Pinpoint the cell where the given text exists, returning its [X, Y] midpoint coordinate. 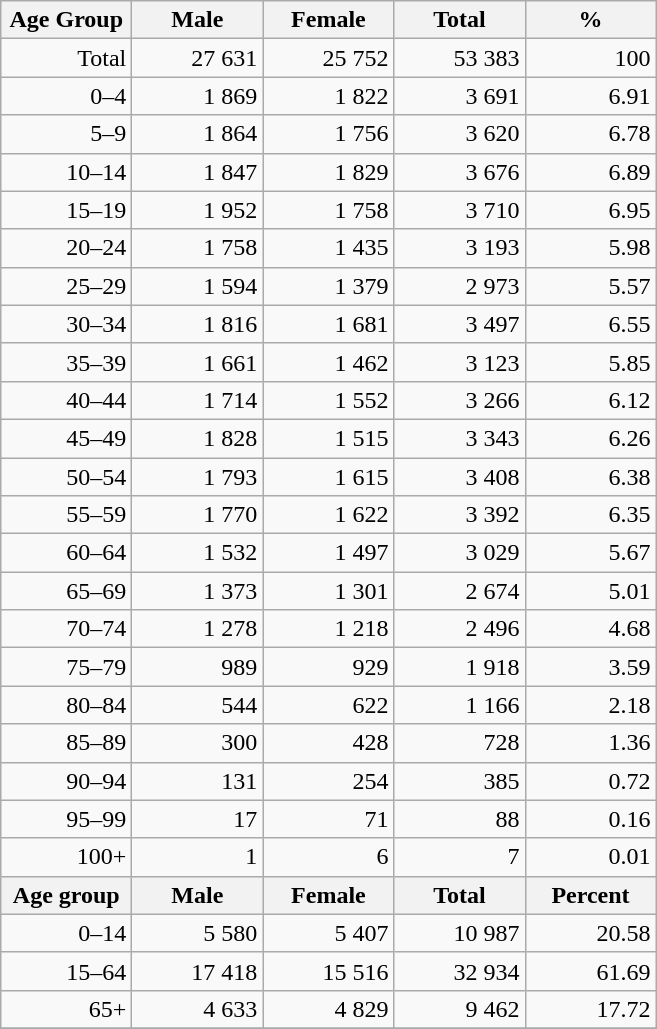
1 166 [460, 705]
5.85 [590, 362]
728 [460, 743]
3 620 [460, 134]
1 793 [198, 477]
15–19 [66, 210]
55–59 [66, 515]
1.36 [590, 743]
6 [328, 857]
10–14 [66, 172]
3 193 [460, 248]
1 373 [198, 591]
40–44 [66, 400]
6.89 [590, 172]
3 392 [460, 515]
6.38 [590, 477]
6.55 [590, 324]
5 580 [198, 933]
4.68 [590, 629]
Age Group [66, 20]
5 407 [328, 933]
9 462 [460, 1009]
622 [328, 705]
0–14 [66, 933]
1 301 [328, 591]
1 462 [328, 362]
30–34 [66, 324]
95–99 [66, 819]
3.59 [590, 667]
Age group [66, 895]
6.95 [590, 210]
1 594 [198, 286]
32 934 [460, 971]
1 435 [328, 248]
1 829 [328, 172]
5.01 [590, 591]
100+ [66, 857]
88 [460, 819]
2 496 [460, 629]
65–69 [66, 591]
35–39 [66, 362]
3 266 [460, 400]
1 278 [198, 629]
428 [328, 743]
3 676 [460, 172]
254 [328, 781]
70–74 [66, 629]
1 497 [328, 553]
75–79 [66, 667]
61.69 [590, 971]
20–24 [66, 248]
5–9 [66, 134]
1 847 [198, 172]
1 822 [328, 96]
0–4 [66, 96]
1 770 [198, 515]
100 [590, 58]
85–89 [66, 743]
45–49 [66, 438]
17 418 [198, 971]
989 [198, 667]
1 532 [198, 553]
131 [198, 781]
17 [198, 819]
1 952 [198, 210]
1 756 [328, 134]
1 918 [460, 667]
3 497 [460, 324]
4 829 [328, 1009]
53 383 [460, 58]
1 218 [328, 629]
3 343 [460, 438]
2.18 [590, 705]
544 [198, 705]
3 408 [460, 477]
1 515 [328, 438]
1 869 [198, 96]
25 752 [328, 58]
385 [460, 781]
60–64 [66, 553]
% [590, 20]
65+ [66, 1009]
50–54 [66, 477]
25–29 [66, 286]
7 [460, 857]
1 615 [328, 477]
15–64 [66, 971]
20.58 [590, 933]
6.91 [590, 96]
15 516 [328, 971]
1 552 [328, 400]
1 622 [328, 515]
3 029 [460, 553]
5.57 [590, 286]
10 987 [460, 933]
1 714 [198, 400]
6.35 [590, 515]
1 661 [198, 362]
71 [328, 819]
5.98 [590, 248]
6.12 [590, 400]
1 864 [198, 134]
929 [328, 667]
0.72 [590, 781]
0.16 [590, 819]
1 828 [198, 438]
3 691 [460, 96]
1 379 [328, 286]
6.26 [590, 438]
17.72 [590, 1009]
1 681 [328, 324]
0.01 [590, 857]
Percent [590, 895]
3 123 [460, 362]
2 973 [460, 286]
80–84 [66, 705]
300 [198, 743]
2 674 [460, 591]
1 816 [198, 324]
90–94 [66, 781]
27 631 [198, 58]
1 [198, 857]
5.67 [590, 553]
3 710 [460, 210]
6.78 [590, 134]
4 633 [198, 1009]
